Output the (X, Y) coordinate of the center of the cell containing the given text.  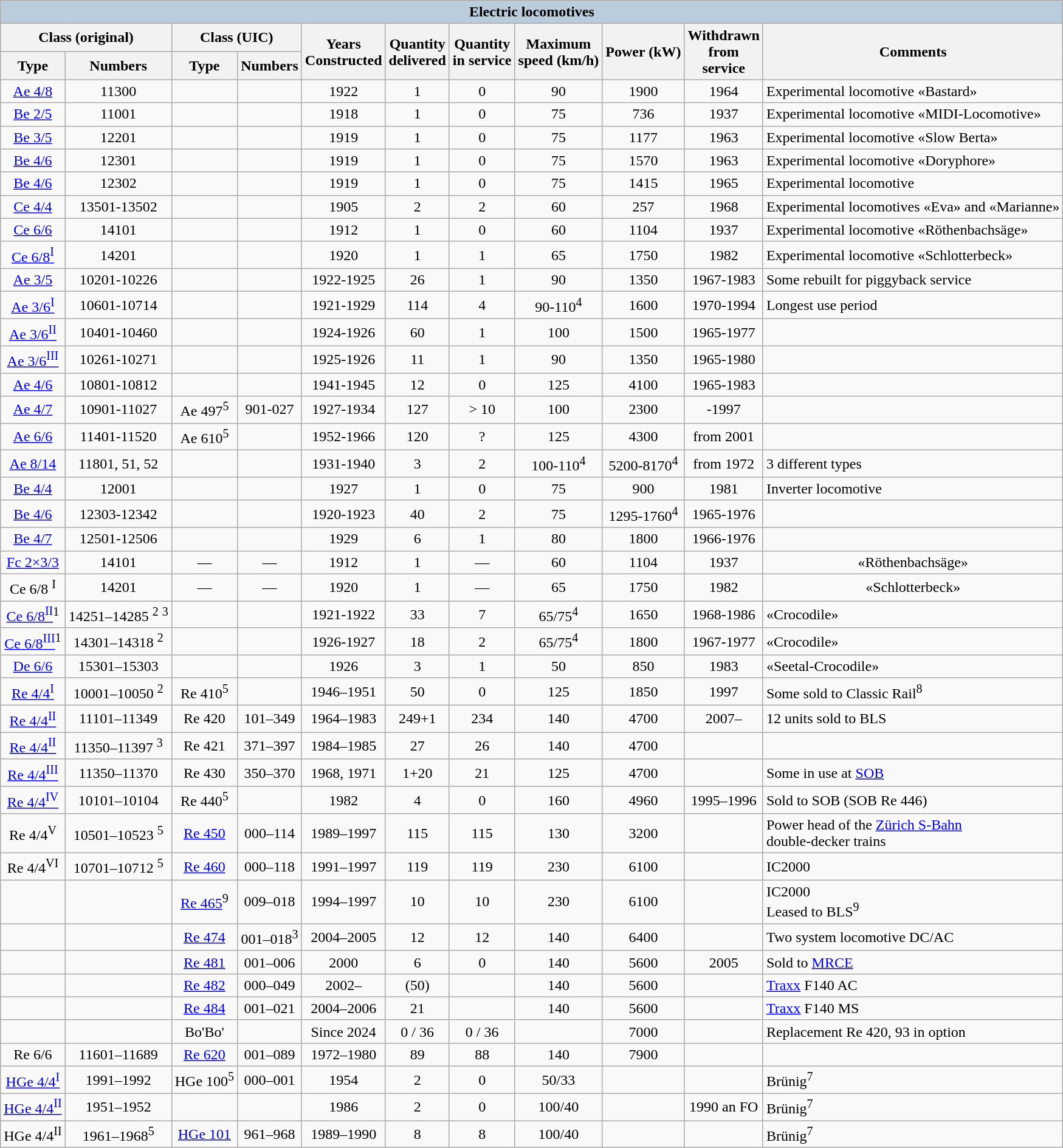
Electric locomotives (532, 12)
1500 (643, 332)
Re 481 (204, 962)
Inverter locomotive (913, 489)
120 (417, 436)
2000 (343, 962)
4960 (643, 800)
1952-1966 (343, 436)
1922-1925 (343, 280)
2002– (343, 985)
Ae 4/7 (33, 410)
000–114 (270, 834)
Re 4405 (204, 800)
from 2001 (723, 436)
HGe 101 (204, 1134)
Experimental locomotive «Schlotterbeck» (913, 255)
Class (original) (86, 38)
(50) (417, 985)
11300 (118, 91)
Comments (913, 52)
Ae 3/6I (33, 305)
234 (482, 718)
11350–11370 (118, 773)
11350–11397 3 (118, 746)
12501-12506 (118, 539)
11101–11349 (118, 718)
1905 (343, 207)
Experimental locomotive «Bastard» (913, 91)
5200-81704 (643, 464)
001–089 (270, 1055)
1929 (343, 539)
1921-1929 (343, 305)
Replacement Re 420, 93 in option (913, 1031)
Experimental locomotive «Doryphore» (913, 160)
1981 (723, 489)
Ae 4/6 (33, 385)
1921-1922 (343, 615)
Re 4/4V (33, 834)
2004–2006 (343, 1008)
7000 (643, 1031)
Two system locomotive DC/AC (913, 937)
Ae 3/6II (33, 332)
1922 (343, 91)
IC2000 (913, 867)
001–006 (270, 962)
1989–1997 (343, 834)
Ce 6/8II1 (33, 615)
Some sold to Classic Rail8 (913, 692)
1972–1980 (343, 1055)
1650 (643, 615)
350–370 (270, 773)
1984–1985 (343, 746)
1989–1990 (343, 1134)
1967-1977 (723, 642)
4100 (643, 385)
1926-1927 (343, 642)
Be 3/5 (33, 137)
Experimental locomotives «Eva» and «Marianne» (913, 207)
1415 (643, 184)
1994–1997 (343, 902)
HGe 4/4I (33, 1081)
001–0183 (270, 937)
000–049 (270, 985)
12301 (118, 160)
Class (UIC) (236, 38)
89 (417, 1055)
Ae 8/14 (33, 464)
Be 4/4 (33, 489)
Some in use at SOB (913, 773)
1968, 1971 (343, 773)
1968 (723, 207)
1295-17604 (643, 514)
000–001 (270, 1081)
33 (417, 615)
850 (643, 667)
1920-1923 (343, 514)
2005 (723, 962)
Experimental locomotive (913, 184)
1983 (723, 667)
14301–14318 2 (118, 642)
4300 (643, 436)
Ae 4975 (204, 410)
1946–1951 (343, 692)
10701–10712 5 (118, 867)
101–349 (270, 718)
961–968 (270, 1134)
-1997 (723, 410)
Re 4659 (204, 902)
Ae 6105 (204, 436)
10501–10523 5 (118, 834)
Some rebuilt for piggyback service (913, 280)
1900 (643, 91)
50/33 (559, 1081)
11401-11520 (118, 436)
1931-1940 (343, 464)
1+20 (417, 773)
1997 (723, 692)
Withdrawnfromservice (723, 52)
7900 (643, 1055)
2007– (723, 718)
Ce 4/4 (33, 207)
1965-1976 (723, 514)
Re 620 (204, 1055)
27 (417, 746)
Quantitydelivered (417, 52)
? (482, 436)
90-1104 (559, 305)
371–397 (270, 746)
Re 484 (204, 1008)
12001 (118, 489)
Ae 3/6III (33, 360)
Bo'Bo' (204, 1031)
Since 2024 (343, 1031)
12 units sold to BLS (913, 718)
«Schlotterbeck» (913, 587)
009–018 (270, 902)
12302 (118, 184)
1965-1983 (723, 385)
1961–19685 (118, 1134)
Power (kW) (643, 52)
Ae 4/8 (33, 91)
13501-13502 (118, 207)
1986 (343, 1107)
Longest use period (913, 305)
1970-1994 (723, 305)
Re 420 (204, 718)
Maximumspeed (km/h) (559, 52)
1967-1983 (723, 280)
736 (643, 114)
12303-12342 (118, 514)
1966-1976 (723, 539)
Experimental locomotive «MIDI-Locomotive» (913, 114)
10001–10050 2 (118, 692)
Re 4/4III (33, 773)
Re 460 (204, 867)
100-1104 (559, 464)
Be 2/5 (33, 114)
7 (482, 615)
11 (417, 360)
YearsConstructed (343, 52)
1177 (643, 137)
Experimental locomotive «Slow Berta» (913, 137)
«Seetal-Crocodile» (913, 667)
1570 (643, 160)
10101–10104 (118, 800)
6400 (643, 937)
HGe 1005 (204, 1081)
Ce 6/8III1 (33, 642)
Re 4/4IV (33, 800)
«Röthenbachsäge» (913, 562)
249+1 (417, 718)
Traxx F140 MS (913, 1008)
000–118 (270, 867)
1965-1980 (723, 360)
Quantityin service (482, 52)
Power head of the Zürich S-Bahndouble-decker trains (913, 834)
Sold to SOB (SOB Re 446) (913, 800)
Re 482 (204, 985)
1941-1945 (343, 385)
Ce 6/6 (33, 230)
1964–1983 (343, 718)
1968-1986 (723, 615)
Re 4/4VI (33, 867)
2300 (643, 410)
1965 (723, 184)
1965-1977 (723, 332)
Ce 6/8 I (33, 587)
1926 (343, 667)
1600 (643, 305)
12201 (118, 137)
130 (559, 834)
1925-1926 (343, 360)
Traxx F140 AC (913, 985)
Experimental locomotive «Röthenbachsäge» (913, 230)
1990 an FO (723, 1107)
40 (417, 514)
11001 (118, 114)
Sold to MRCE (913, 962)
11801, 51, 52 (118, 464)
Re 6/6 (33, 1055)
114 (417, 305)
10801-10812 (118, 385)
Re 4105 (204, 692)
14251–14285 2 3 (118, 615)
3200 (643, 834)
Ae 3/5 (33, 280)
10401-10460 (118, 332)
from 1972 (723, 464)
1991–1997 (343, 867)
10601-10714 (118, 305)
De 6/6 (33, 667)
127 (417, 410)
257 (643, 207)
Be 4/7 (33, 539)
1927-1934 (343, 410)
Re 450 (204, 834)
Fc 2×3/3 (33, 562)
900 (643, 489)
Re 421 (204, 746)
Ce 6/8I (33, 255)
18 (417, 642)
11601–11689 (118, 1055)
10261-10271 (118, 360)
160 (559, 800)
Re 4/4I (33, 692)
Re 430 (204, 773)
IC2000Leased to BLS9 (913, 902)
001–021 (270, 1008)
80 (559, 539)
1951–1952 (118, 1107)
1850 (643, 692)
1924-1926 (343, 332)
901-027 (270, 410)
10901-11027 (118, 410)
1954 (343, 1081)
Ae 6/6 (33, 436)
15301–15303 (118, 667)
1964 (723, 91)
88 (482, 1055)
1918 (343, 114)
1927 (343, 489)
1995–1996 (723, 800)
1991–1992 (118, 1081)
Re 474 (204, 937)
2004–2005 (343, 937)
3 different types (913, 464)
10201-10226 (118, 280)
> 10 (482, 410)
